Identify which cell holds the provided text, then report its [x, y] central coordinate. 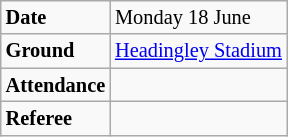
Monday 18 June [198, 17]
Referee [56, 118]
Ground [56, 51]
Headingley Stadium [198, 51]
Attendance [56, 85]
Date [56, 17]
